Return [X, Y] of the center of cell containing provided text 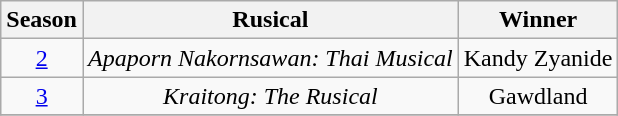
Kandy Zyanide [538, 58]
Winner [538, 20]
3 [42, 96]
Season [42, 20]
Rusical [270, 20]
Apaporn Nakornsawan: Thai Musical [270, 58]
2 [42, 58]
Gawdland [538, 96]
Kraitong: The Rusical [270, 96]
